From the cell containing the given text, extract its center point as (x, y) coordinate. 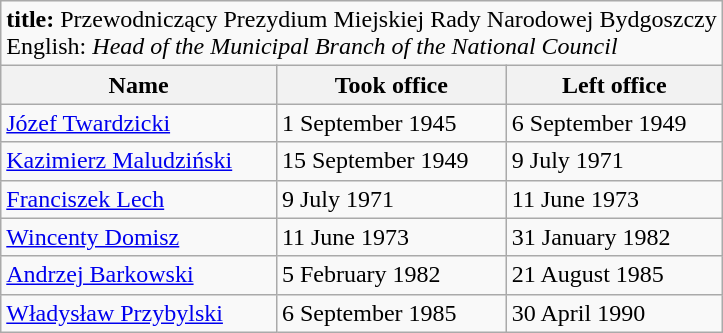
Władysław Przybylski (139, 313)
title: Przewodniczący Prezydium Miejskiej Rady Narodowej Bydgoszczy English: Head of the Municipal Branch of the National Council (362, 34)
30 April 1990 (614, 313)
6 September 1985 (391, 313)
Left office (614, 85)
Andrzej Barkowski (139, 275)
31 January 1982 (614, 237)
Kazimierz Maludziński (139, 161)
1 September 1945 (391, 123)
5 February 1982 (391, 275)
Franciszek Lech (139, 199)
15 September 1949 (391, 161)
21 August 1985 (614, 275)
Name (139, 85)
Wincenty Domisz (139, 237)
Took office (391, 85)
6 September 1949 (614, 123)
Józef Twardzicki (139, 123)
